Extract the [x, y] coordinate from the center of the cell holding the provided text.  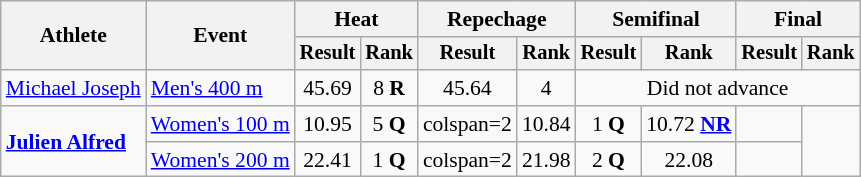
5 Q [389, 124]
1 Q [609, 124]
10.95 [328, 124]
4 [546, 88]
Event [220, 36]
Did not advance [718, 88]
Final [798, 19]
45.69 [328, 88]
Men's 400 m [220, 88]
Athlete [74, 36]
Semifinal [656, 19]
Repechage [497, 19]
Heat [356, 19]
45.64 [468, 88]
10.84 [546, 124]
8 R [389, 88]
Michael Joseph [74, 88]
Women's 100 m [220, 124]
colspan=2 [468, 124]
10.72 NR [688, 124]
Julien Alfred [74, 142]
